Return [x, y] of the center of cell containing provided text 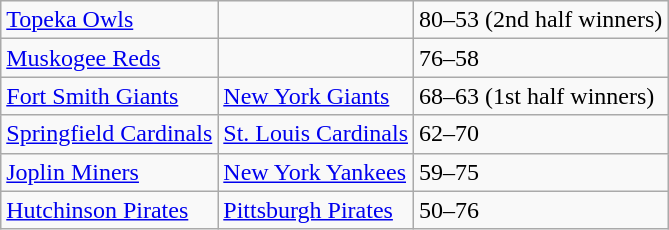
New York Yankees [316, 172]
St. Louis Cardinals [316, 134]
Hutchinson Pirates [110, 210]
Muskogee Reds [110, 58]
Joplin Miners [110, 172]
Springfield Cardinals [110, 134]
80–53 (2nd half winners) [541, 20]
Topeka Owls [110, 20]
New York Giants [316, 96]
76–58 [541, 58]
Pittsburgh Pirates [316, 210]
50–76 [541, 210]
62–70 [541, 134]
59–75 [541, 172]
68–63 (1st half winners) [541, 96]
Fort Smith Giants [110, 96]
